Scan for the cell matching the given text and deliver its [X, Y] coordinate at center. 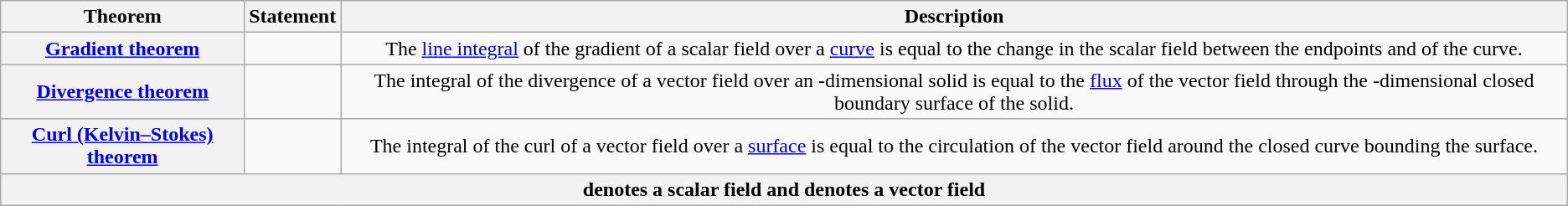
Gradient theorem [122, 49]
Divergence theorem [122, 92]
Curl (Kelvin–Stokes) theorem [122, 146]
Statement [293, 17]
Theorem [122, 17]
denotes a scalar field and denotes a vector field [784, 189]
The line integral of the gradient of a scalar field over a curve is equal to the change in the scalar field between the endpoints and of the curve. [955, 49]
Description [955, 17]
